Identify which cell holds the provided text, then report its [x, y] central coordinate. 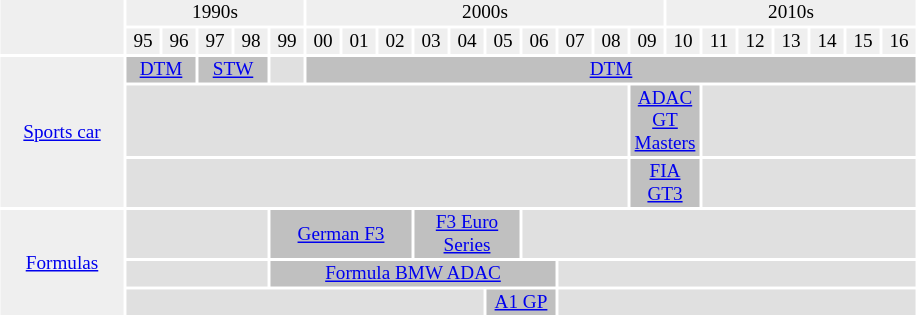
99 [286, 41]
ADAC GT Masters [664, 121]
97 [214, 41]
14 [826, 41]
06 [538, 41]
F3 Euro Series [466, 234]
02 [394, 41]
Formulas [62, 262]
Sports car [62, 132]
Formula BMW ADAC [412, 274]
2000s [484, 13]
09 [646, 41]
German F3 [340, 234]
05 [502, 41]
95 [142, 41]
15 [862, 41]
96 [178, 41]
00 [322, 41]
FIA GT3 [664, 183]
07 [574, 41]
2010s [790, 13]
12 [754, 41]
98 [250, 41]
16 [898, 41]
13 [790, 41]
11 [718, 41]
04 [466, 41]
1990s [214, 13]
08 [610, 41]
10 [682, 41]
03 [430, 41]
01 [358, 41]
STW [232, 70]
